Search for the cell housing the specified text and yield its [x, y] center coordinate. 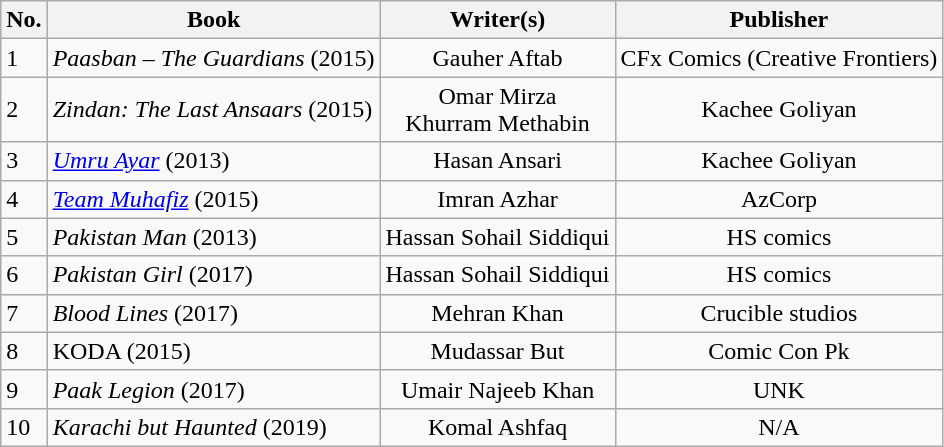
Blood Lines (2017) [214, 313]
Omar Mirza Khurram Methabin [498, 110]
Paak Legion (2017) [214, 389]
Umair Najeeb Khan [498, 389]
9 [24, 389]
4 [24, 199]
Crucible studios [779, 313]
7 [24, 313]
Comic Con Pk [779, 351]
KODA (2015) [214, 351]
Gauher Aftab [498, 58]
1 [24, 58]
Hasan Ansari [498, 161]
N/A [779, 427]
No. [24, 20]
Zindan: The Last Ansaars (2015) [214, 110]
Mehran Khan [498, 313]
5 [24, 237]
8 [24, 351]
CFx Comics (Creative Frontiers) [779, 58]
10 [24, 427]
Writer(s) [498, 20]
2 [24, 110]
Paasban – The Guardians (2015) [214, 58]
Pakistan Girl (2017) [214, 275]
3 [24, 161]
AzCorp [779, 199]
UNK [779, 389]
Karachi but Haunted (2019) [214, 427]
Team Muhafiz (2015) [214, 199]
6 [24, 275]
Book [214, 20]
Publisher [779, 20]
Mudassar But [498, 351]
Imran Azhar [498, 199]
Komal Ashfaq [498, 427]
Pakistan Man (2013) [214, 237]
Umru Ayar (2013) [214, 161]
